Capture the cell that displays the provided text and extract its (X, Y) central coordinate. 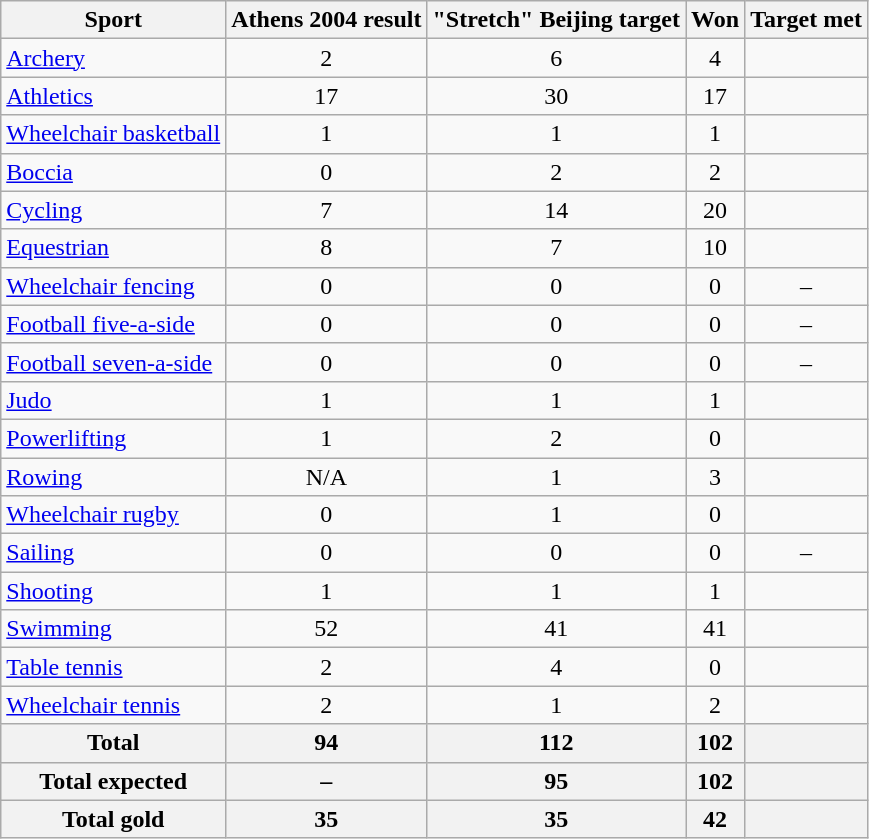
Table tennis (114, 667)
6 (556, 58)
Total expected (114, 781)
"Stretch" Beijing target (556, 20)
42 (716, 819)
14 (556, 210)
Judo (114, 400)
Football five-a-side (114, 324)
3 (716, 477)
Rowing (114, 477)
Sport (114, 20)
112 (556, 743)
N/A (326, 477)
Wheelchair rugby (114, 515)
Wheelchair tennis (114, 705)
Swimming (114, 629)
Won (716, 20)
Athens 2004 result (326, 20)
Total gold (114, 819)
10 (716, 248)
Wheelchair fencing (114, 286)
94 (326, 743)
Cycling (114, 210)
Boccia (114, 172)
95 (556, 781)
30 (556, 96)
20 (716, 210)
Sailing (114, 553)
Total (114, 743)
Powerlifting (114, 438)
Wheelchair basketball (114, 134)
52 (326, 629)
Archery (114, 58)
Football seven-a-side (114, 362)
Shooting (114, 591)
Target met (806, 20)
Equestrian (114, 248)
8 (326, 248)
Athletics (114, 96)
